Return (x, y) of the center of cell containing provided text 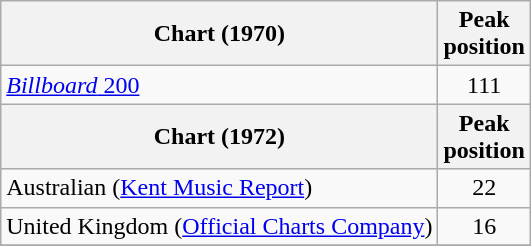
United Kingdom (Official Charts Company) (220, 226)
Australian (Kent Music Report) (220, 188)
22 (484, 188)
Chart (1972) (220, 136)
16 (484, 226)
Billboard 200 (220, 85)
111 (484, 85)
Chart (1970) (220, 34)
